Output the [X, Y] coordinate of the center of the cell containing the given text.  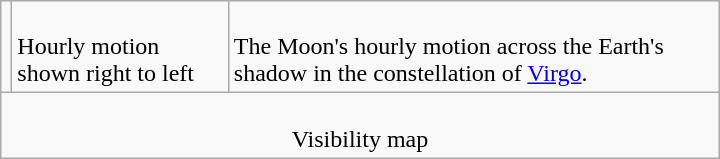
Hourly motion shown right to left [120, 47]
Visibility map [360, 126]
The Moon's hourly motion across the Earth's shadow in the constellation of Virgo. [474, 47]
